Return [X, Y] of the center of cell containing provided text 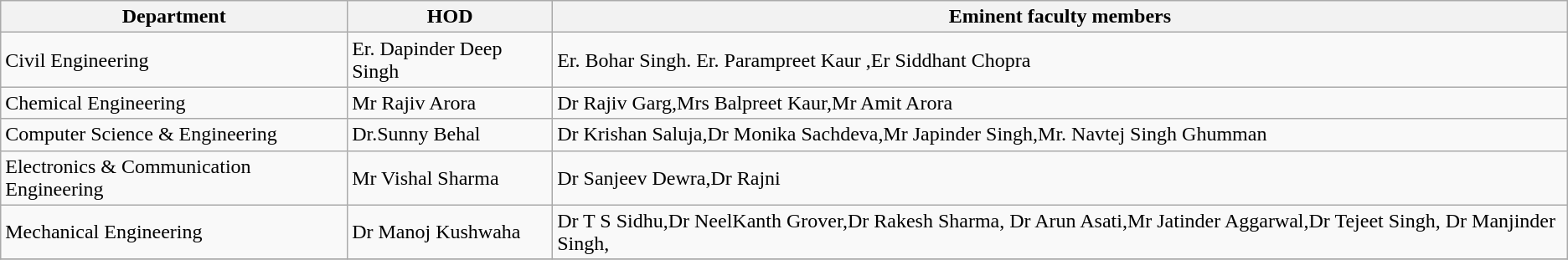
Dr Sanjeev Dewra,Dr Rajni [1060, 177]
Department [174, 17]
Mechanical Engineering [174, 232]
Dr Krishan Saluja,Dr Monika Sachdeva,Mr Japinder Singh,Mr. Navtej Singh Ghumman [1060, 135]
Civil Engineering [174, 60]
Eminent faculty members [1060, 17]
Mr Rajiv Arora [451, 103]
Dr Manoj Kushwaha [451, 232]
Electronics & Communication Engineering [174, 177]
Computer Science & Engineering [174, 135]
Dr Rajiv Garg,Mrs Balpreet Kaur,Mr Amit Arora [1060, 103]
Chemical Engineering [174, 103]
Er. Dapinder Deep Singh [451, 60]
Er. Bohar Singh. Er. Parampreet Kaur ,Er Siddhant Chopra [1060, 60]
Dr.Sunny Behal [451, 135]
Dr T S Sidhu,Dr NeelKanth Grover,Dr Rakesh Sharma, Dr Arun Asati,Mr Jatinder Aggarwal,Dr Tejeet Singh, Dr Manjinder Singh, [1060, 232]
Mr Vishal Sharma [451, 177]
HOD [451, 17]
